Search for the cell housing the specified text and yield its [X, Y] center coordinate. 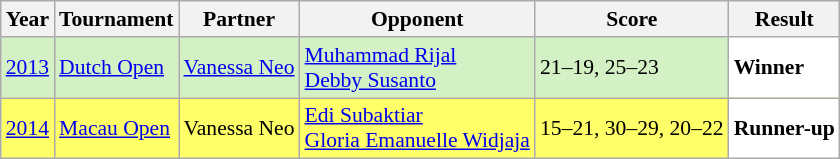
Year [28, 19]
Partner [240, 19]
Result [784, 19]
Runner-up [784, 128]
Opponent [418, 19]
Tournament [116, 19]
Edi Subaktiar Gloria Emanuelle Widjaja [418, 128]
15–21, 30–29, 20–22 [632, 128]
Winner [784, 68]
Muhammad Rijal Debby Susanto [418, 68]
21–19, 25–23 [632, 68]
2014 [28, 128]
Score [632, 19]
Macau Open [116, 128]
2013 [28, 68]
Dutch Open [116, 68]
